Provide the [X, Y] coordinate of the cell's center where the given text is located.  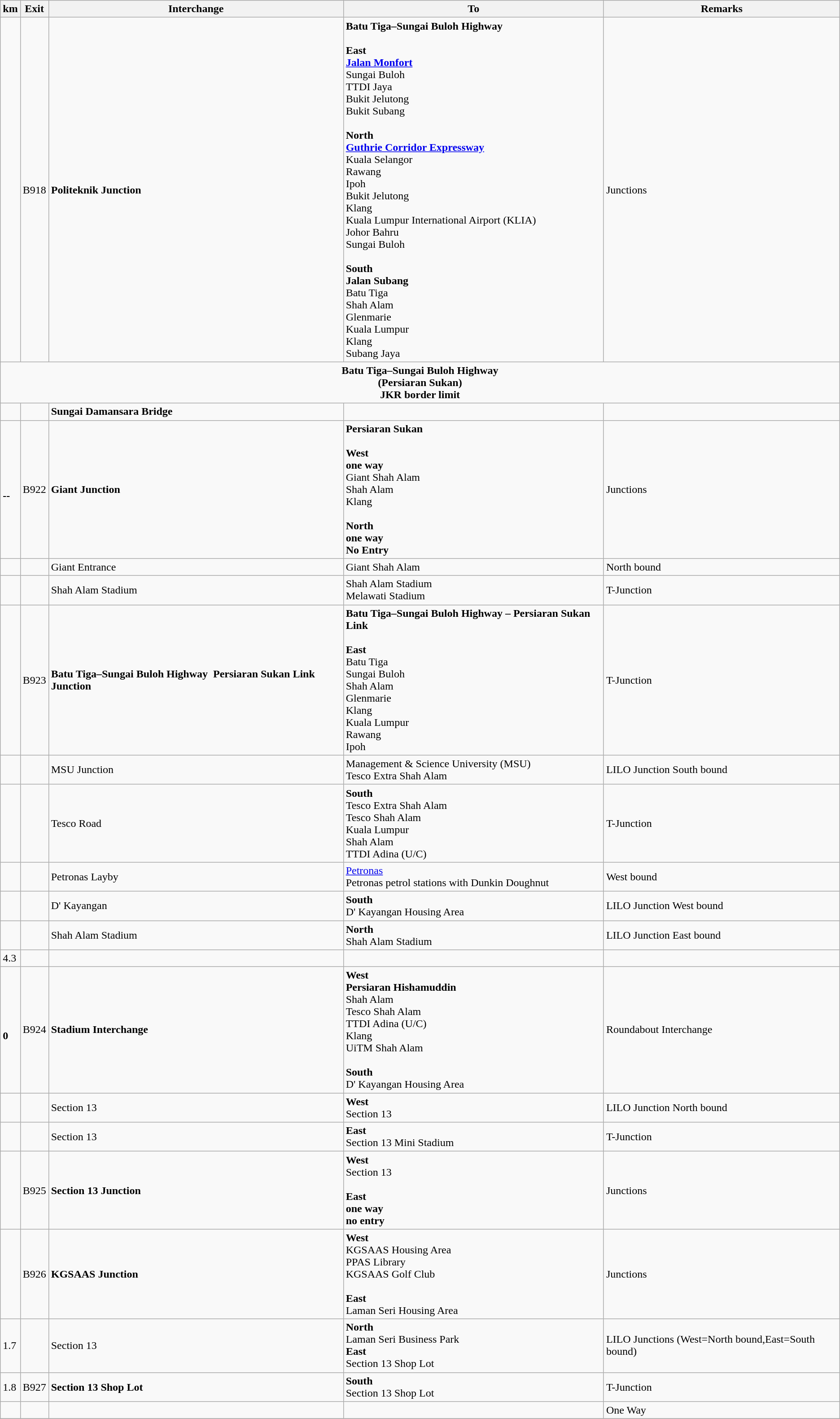
LILO Junction South bound [722, 769]
1.8 [10, 1387]
WestKGSAAS Housing AreaPPAS LibraryKGSAAS Golf ClubEastLaman Seri Housing Area [473, 1274]
B922 [34, 489]
Roundabout Interchange [722, 1030]
WestSection 13Eastone wayno entry [473, 1191]
Exit [34, 9]
Section 13 Junction [196, 1191]
Batu Tiga–Sungai Buloh Highway – Persiaran Sukan LinkEastBatu TigaSungai BulohShah AlamGlenmarieKlangKuala LumpurRawangIpoh [473, 680]
LILO Junction West bound [722, 906]
Persiaran SukanWestone wayGiant Shah AlamShah AlamKlangNorthone wayNo Entry [473, 489]
MSU Junction [196, 769]
1.7 [10, 1346]
Interchange [196, 9]
-- [10, 489]
km [10, 9]
Remarks [722, 9]
NorthShah Alam Stadium [473, 935]
SouthD' Kayangan Housing Area [473, 906]
0 [10, 1030]
Petronas Layby [196, 876]
Giant Shah Alam [473, 567]
To [473, 9]
Batu Tiga–Sungai Buloh Highway Persiaran Sukan Link Junction [196, 680]
LILO Junctions (West=North bound,East=South bound) [722, 1346]
Petronas Petronas petrol stations with Dunkin Doughnut [473, 876]
Stadium Interchange [196, 1030]
EastSection 13 Mini Stadium [473, 1137]
SouthSection 13 Shop Lot [473, 1387]
West bound [722, 876]
Section 13 Shop Lot [196, 1387]
Giant Junction [196, 489]
Shah Alam StadiumMelawati Stadium [473, 590]
Sungai Damansara Bridge [196, 412]
Tesco Road [196, 823]
Batu Tiga–Sungai Buloh Highway(Persiaran Sukan)JKR border limit [420, 382]
Giant Entrance [196, 567]
B927 [34, 1387]
Politeknik Junction [196, 189]
4.3 [10, 958]
B926 [34, 1274]
B924 [34, 1030]
D' Kayangan [196, 906]
KGSAAS Junction [196, 1274]
WestPersiaran HishamuddinShah AlamTesco Shah AlamTTDI Adina (U/C)KlangUiTM Shah AlamSouthD' Kayangan Housing Area [473, 1030]
WestSection 13 [473, 1108]
NorthLaman Seri Business ParkEastSection 13 Shop Lot [473, 1346]
B923 [34, 680]
B925 [34, 1191]
North bound [722, 567]
SouthTesco Extra Shah AlamTesco Shah AlamKuala LumpurShah AlamTTDI Adina (U/C) [473, 823]
One Way [722, 1410]
Management & Science University (MSU)Tesco Extra Shah Alam [473, 769]
B918 [34, 189]
LILO Junction North bound [722, 1108]
LILO Junction East bound [722, 935]
